Find where the given text appears and provide that cell's center as [x, y] coordinate. 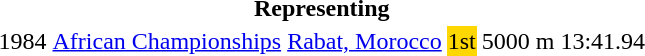
1st [462, 41]
African Championships [167, 41]
Rabat, Morocco [365, 41]
5000 m [518, 41]
